Identify which cell holds the provided text, then report its (x, y) central coordinate. 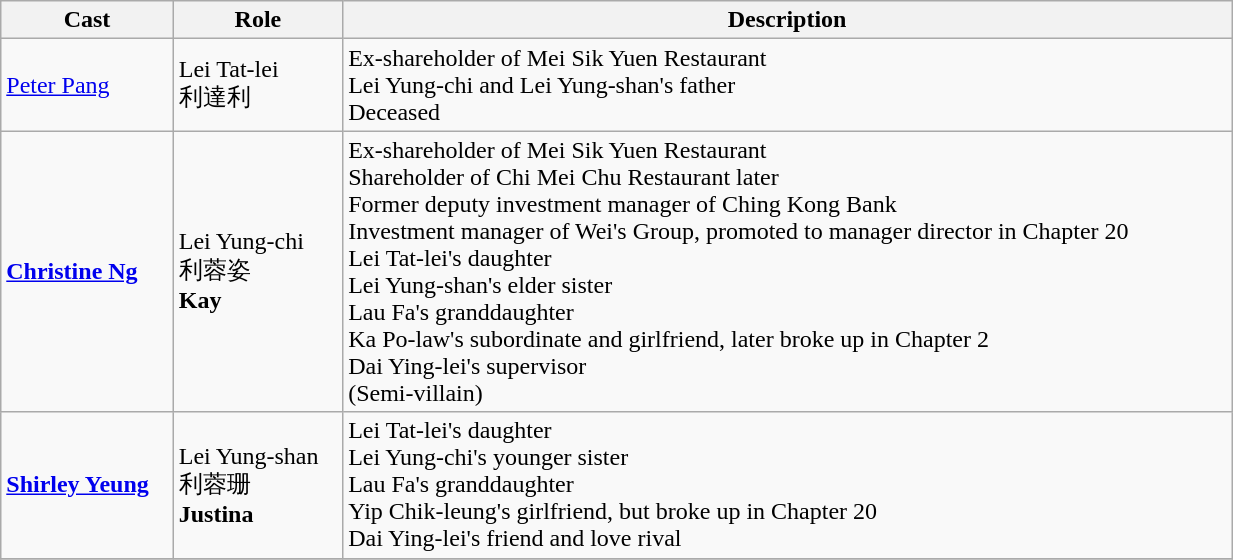
Description (788, 20)
Peter Pang (87, 85)
Lei Tat-lei 利達利 (258, 85)
Lei Yung-chi 利蓉姿 Kay (258, 272)
Ex-shareholder of Mei Sik Yuen RestaurantLei Yung-chi and Lei Yung-shan's fatherDeceased (788, 85)
Role (258, 20)
Shirley Yeung (87, 485)
Christine Ng (87, 272)
Lei Yung-shan 利蓉珊 Justina (258, 485)
Cast (87, 20)
